Detect which cell encompasses the target text, then output its [x, y] center coordinate. 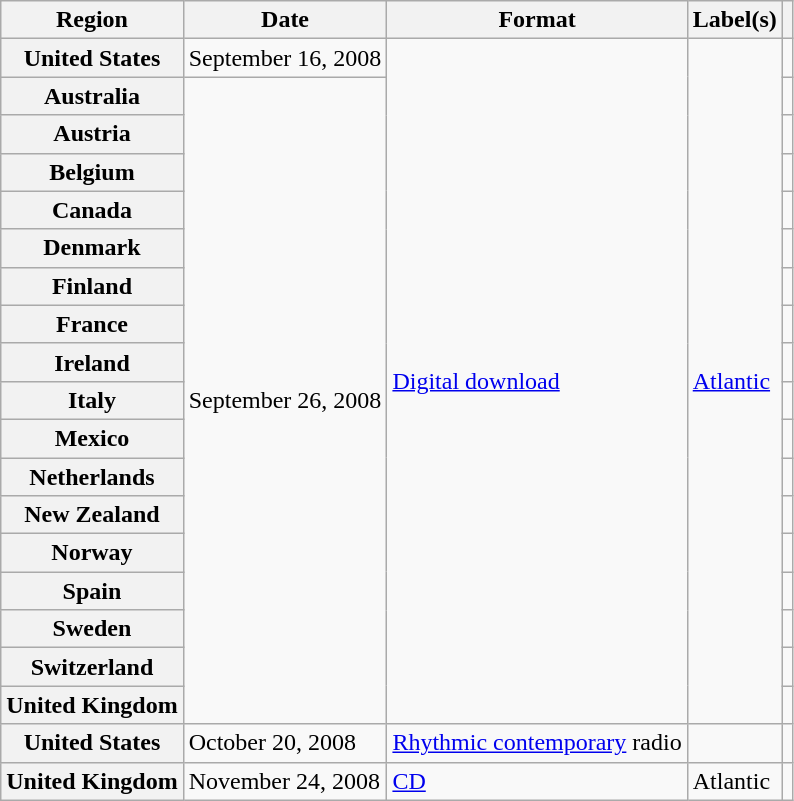
Spain [92, 591]
November 24, 2008 [285, 781]
Date [285, 20]
Australia [92, 96]
Denmark [92, 248]
Rhythmic contemporary radio [537, 743]
Netherlands [92, 477]
CD [537, 781]
September 26, 2008 [285, 400]
Switzerland [92, 667]
Belgium [92, 172]
Finland [92, 286]
October 20, 2008 [285, 743]
Norway [92, 553]
September 16, 2008 [285, 58]
Italy [92, 400]
New Zealand [92, 515]
France [92, 324]
Ireland [92, 362]
Region [92, 20]
Sweden [92, 629]
Label(s) [734, 20]
Austria [92, 134]
Format [537, 20]
Canada [92, 210]
Mexico [92, 438]
Digital download [537, 382]
